Return (X, Y) of the center of cell containing provided text 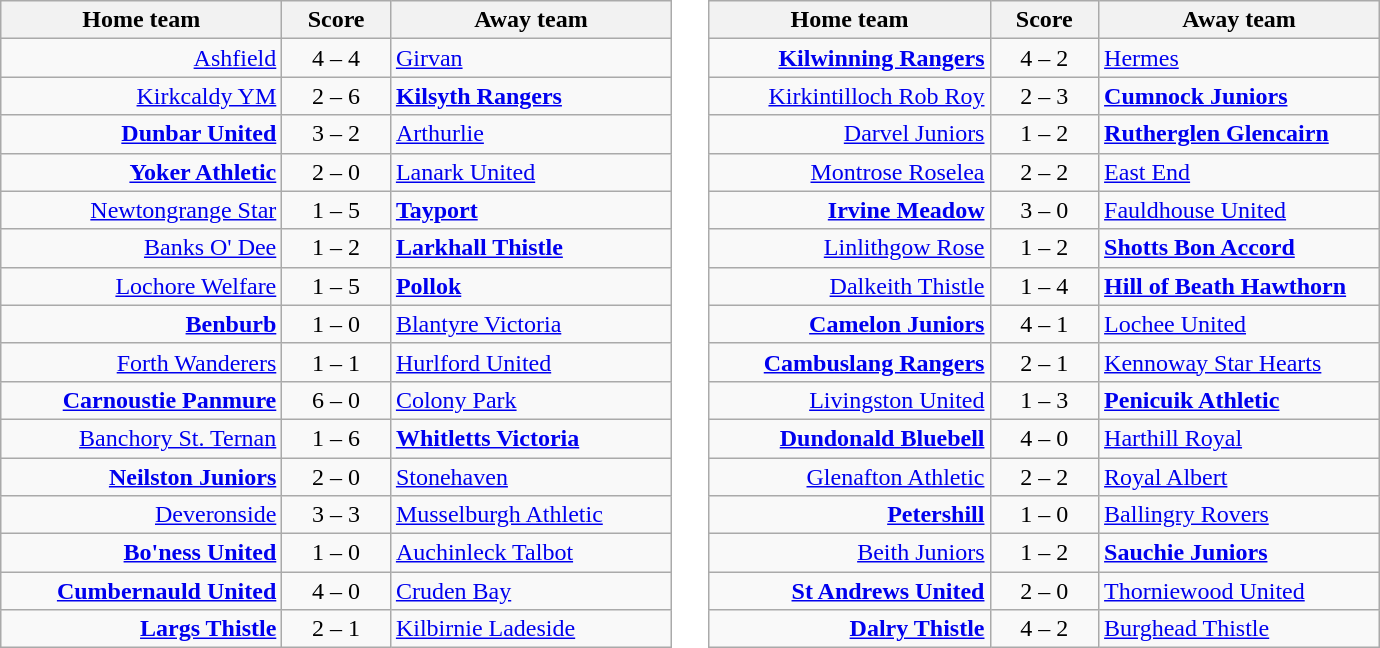
Cumbernauld United (142, 591)
Lochee United (1240, 324)
Linlithgow Rose (850, 248)
Kennoway Star Hearts (1240, 362)
Deveronside (142, 515)
Musselburgh Athletic (530, 515)
2 – 3 (1044, 96)
Hurlford United (530, 362)
Largs Thistle (142, 629)
Arthurlie (530, 134)
Yoker Athletic (142, 172)
4 – 4 (336, 58)
Dunbar United (142, 134)
Kirkcaldy YM (142, 96)
Whitletts Victoria (530, 438)
Benburb (142, 324)
Beith Juniors (850, 553)
2 – 6 (336, 96)
East End (1240, 172)
Glenafton Athletic (850, 477)
Cambuslang Rangers (850, 362)
Lanark United (530, 172)
6 – 0 (336, 400)
Montrose Roselea (850, 172)
Larkhall Thistle (530, 248)
1 – 4 (1044, 286)
Lochore Welfare (142, 286)
Camelon Juniors (850, 324)
Fauldhouse United (1240, 210)
Kilbirnie Ladeside (530, 629)
Thorniewood United (1240, 591)
Livingston United (850, 400)
Tayport (530, 210)
1 – 6 (336, 438)
Stonehaven (530, 477)
Darvel Juniors (850, 134)
1 – 1 (336, 362)
Penicuik Athletic (1240, 400)
Kilwinning Rangers (850, 58)
Banks O' Dee (142, 248)
Irvine Meadow (850, 210)
Carnoustie Panmure (142, 400)
Colony Park (530, 400)
3 – 0 (1044, 210)
Royal Albert (1240, 477)
Hermes (1240, 58)
Dalkeith Thistle (850, 286)
Cruden Bay (530, 591)
3 – 3 (336, 515)
Banchory St. Ternan (142, 438)
Neilston Juniors (142, 477)
Pollok (530, 286)
Kirkintilloch Rob Roy (850, 96)
Auchinleck Talbot (530, 553)
Burghead Thistle (1240, 629)
Sauchie Juniors (1240, 553)
Ashfield (142, 58)
Hill of Beath Hawthorn (1240, 286)
Petershill (850, 515)
Cumnock Juniors (1240, 96)
Blantyre Victoria (530, 324)
Harthill Royal (1240, 438)
Shotts Bon Accord (1240, 248)
Forth Wanderers (142, 362)
Ballingry Rovers (1240, 515)
1 – 3 (1044, 400)
Kilsyth Rangers (530, 96)
Rutherglen Glencairn (1240, 134)
Bo'ness United (142, 553)
3 – 2 (336, 134)
Girvan (530, 58)
St Andrews United (850, 591)
Dalry Thistle (850, 629)
Dundonald Bluebell (850, 438)
Newtongrange Star (142, 210)
4 – 1 (1044, 324)
